Capture the cell that displays the provided text and extract its (X, Y) central coordinate. 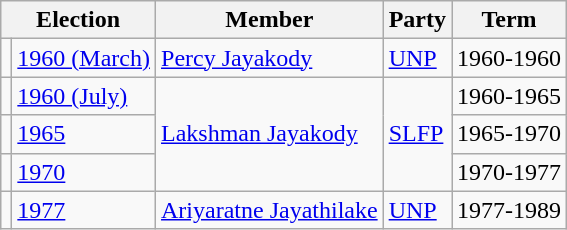
Member (270, 20)
1970 (84, 172)
1960 (July) (84, 96)
Ariyaratne Jayathilake (270, 210)
Percy Jayakody (270, 58)
1977-1989 (510, 210)
1977 (84, 210)
Party (417, 20)
Term (510, 20)
1960-1960 (510, 58)
1965 (84, 134)
Election (78, 20)
Lakshman Jayakody (270, 134)
1970-1977 (510, 172)
1960 (March) (84, 58)
1965-1970 (510, 134)
1960-1965 (510, 96)
SLFP (417, 134)
